Capture the cell that displays the provided text and extract its [x, y] central coordinate. 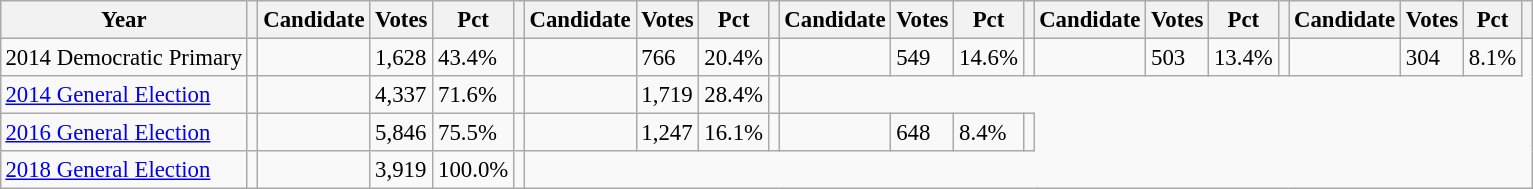
766 [668, 57]
8.1% [1492, 57]
1,247 [668, 133]
28.4% [734, 95]
8.4% [988, 133]
1,628 [402, 57]
100.0% [474, 170]
2016 General Election [124, 133]
549 [922, 57]
16.1% [734, 133]
4,337 [402, 95]
3,919 [402, 170]
2018 General Election [124, 170]
Year [124, 20]
2014 Democratic Primary [124, 57]
503 [1178, 57]
75.5% [474, 133]
20.4% [734, 57]
43.4% [474, 57]
304 [1432, 57]
71.6% [474, 95]
648 [922, 133]
13.4% [1244, 57]
14.6% [988, 57]
2014 General Election [124, 95]
1,719 [668, 95]
5,846 [402, 133]
